Identify which cell holds the provided text, then report its (X, Y) central coordinate. 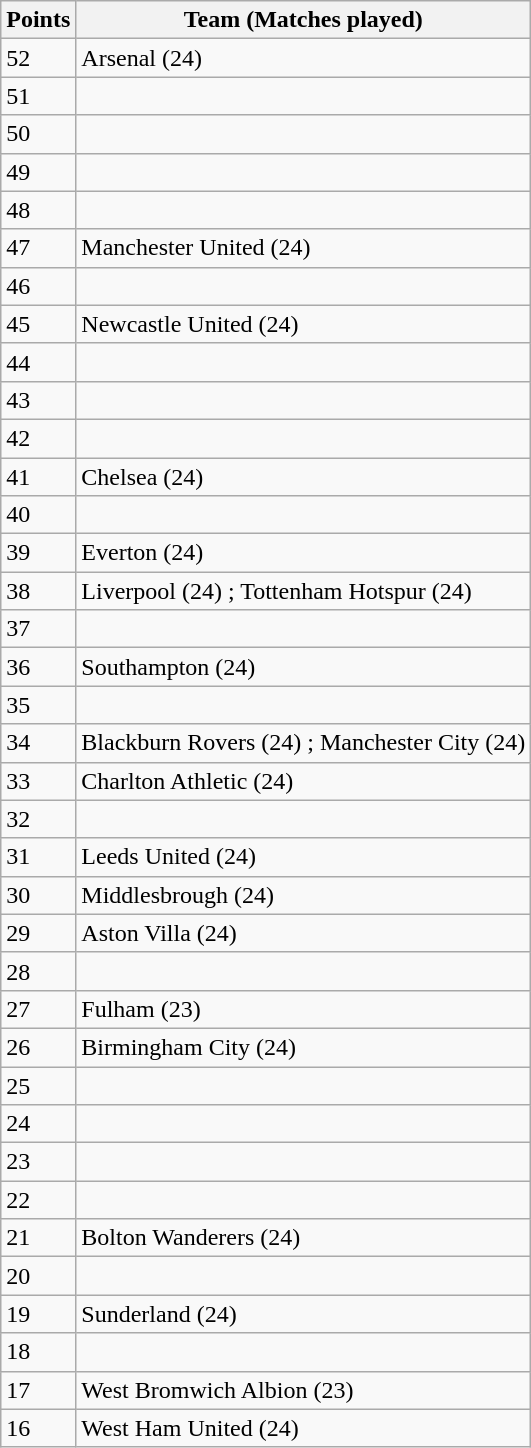
Bolton Wanderers (24) (304, 1238)
31 (38, 857)
28 (38, 971)
40 (38, 515)
44 (38, 362)
19 (38, 1314)
23 (38, 1162)
Team (Matches played) (304, 20)
51 (38, 96)
30 (38, 895)
Fulham (23) (304, 1009)
Southampton (24) (304, 667)
38 (38, 591)
Newcastle United (24) (304, 324)
27 (38, 1009)
36 (38, 667)
47 (38, 248)
22 (38, 1200)
46 (38, 286)
34 (38, 743)
35 (38, 705)
49 (38, 172)
Charlton Athletic (24) (304, 781)
Leeds United (24) (304, 857)
Aston Villa (24) (304, 933)
18 (38, 1352)
25 (38, 1085)
37 (38, 629)
West Ham United (24) (304, 1428)
48 (38, 210)
42 (38, 438)
21 (38, 1238)
29 (38, 933)
West Bromwich Albion (23) (304, 1390)
39 (38, 553)
41 (38, 477)
Arsenal (24) (304, 58)
Manchester United (24) (304, 248)
32 (38, 819)
Points (38, 20)
26 (38, 1047)
20 (38, 1276)
24 (38, 1124)
16 (38, 1428)
Birmingham City (24) (304, 1047)
Liverpool (24) ; Tottenham Hotspur (24) (304, 591)
17 (38, 1390)
Blackburn Rovers (24) ; Manchester City (24) (304, 743)
Everton (24) (304, 553)
Sunderland (24) (304, 1314)
52 (38, 58)
43 (38, 400)
Chelsea (24) (304, 477)
Middlesbrough (24) (304, 895)
33 (38, 781)
45 (38, 324)
50 (38, 134)
